Search for the cell housing the specified text and yield its [x, y] center coordinate. 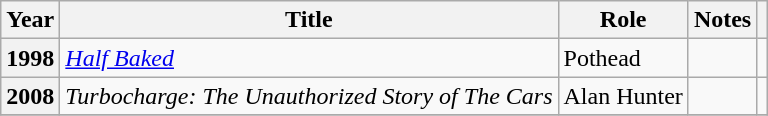
Turbocharge: The Unauthorized Story of The Cars [309, 96]
Notes [722, 20]
Half Baked [309, 58]
1998 [30, 58]
Pothead [623, 58]
2008 [30, 96]
Alan Hunter [623, 96]
Title [309, 20]
Year [30, 20]
Role [623, 20]
